Capture the cell that displays the provided text and extract its (X, Y) central coordinate. 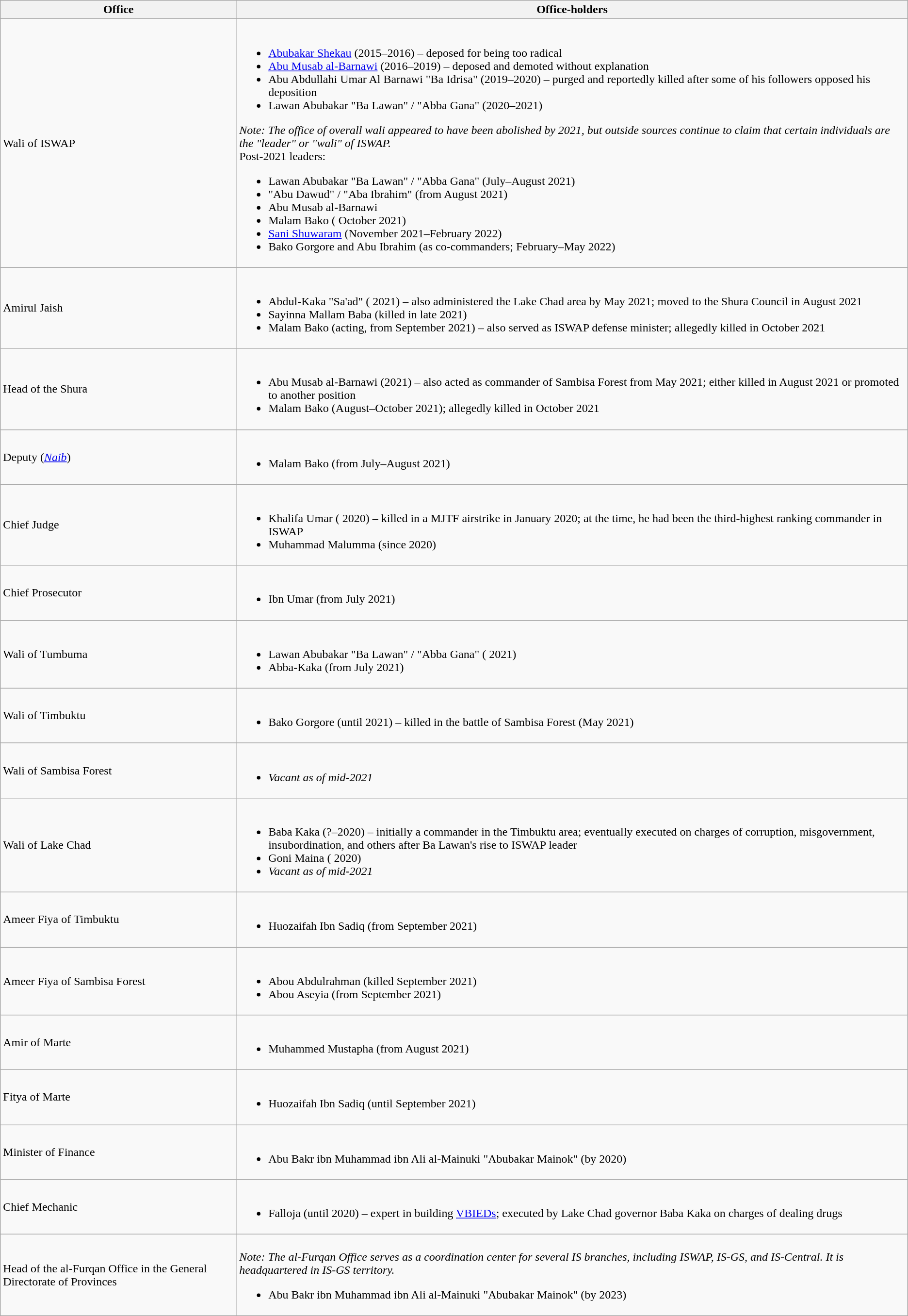
Muhammed Mustapha (from August 2021) (572, 1042)
Wali of ISWAP (118, 143)
Amirul Jaish (118, 308)
Fitya of Marte (118, 1098)
Wali of Timbuktu (118, 715)
Lawan Abubakar "Ba Lawan" / "Abba Gana" ( 2021)Abba-Kaka (from July 2021) (572, 654)
Wali of Sambisa Forest (118, 771)
Wali of Tumbuma (118, 654)
Office (118, 10)
Falloja (until 2020) – expert in building VBIEDs; executed by Lake Chad governor Baba Kaka on charges of dealing drugs (572, 1207)
Malam Bako (from July–August 2021) (572, 457)
Chief Prosecutor (118, 593)
Amir of Marte (118, 1042)
Abu Bakr ibn Muhammad ibn Ali al-Mainuki "Abubakar Mainok" (by 2020) (572, 1152)
Minister of Finance (118, 1152)
Huozaifah Ibn Sadiq (until September 2021) (572, 1098)
Vacant as of mid-2021 (572, 771)
Office-holders (572, 10)
Ameer Fiya of Timbuktu (118, 919)
Abou Abdulrahman (killed September 2021)Abou Aseyia (from September 2021) (572, 981)
Head of the al-Furqan Office in the General Directorate of Provinces (118, 1275)
Deputy (Naib) (118, 457)
Ameer Fiya of Sambisa Forest (118, 981)
Ibn Umar (from July 2021) (572, 593)
Bako Gorgore (until 2021) – killed in the battle of Sambisa Forest (May 2021) (572, 715)
Huozaifah Ibn Sadiq (from September 2021) (572, 919)
Head of the Shura (118, 389)
Wali of Lake Chad (118, 845)
Chief Judge (118, 525)
Chief Mechanic (118, 1207)
